For the text-containing cell, return its midpoint in (x, y) coordinate format. 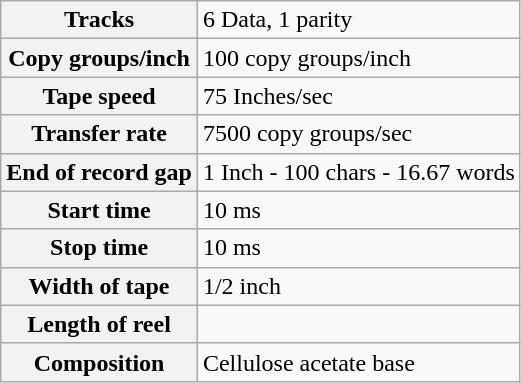
Copy groups/inch (100, 58)
Tape speed (100, 96)
7500 copy groups/sec (358, 134)
End of record gap (100, 172)
Composition (100, 362)
Length of reel (100, 324)
1/2 inch (358, 286)
Tracks (100, 20)
Width of tape (100, 286)
100 copy groups/inch (358, 58)
Stop time (100, 248)
Start time (100, 210)
1 Inch - 100 chars - 16.67 words (358, 172)
Transfer rate (100, 134)
75 Inches/sec (358, 96)
Cellulose acetate base (358, 362)
6 Data, 1 parity (358, 20)
